Locate the cell with the specified text and output its [x, y] center coordinate. 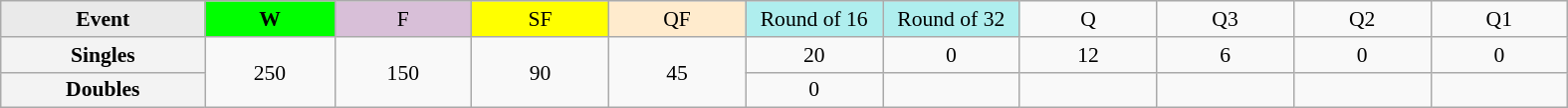
F [403, 19]
45 [677, 72]
SF [541, 19]
W [270, 19]
150 [403, 72]
20 [814, 55]
Singles [104, 55]
Round of 32 [951, 19]
QF [677, 19]
12 [1088, 55]
Q [1088, 19]
Q2 [1362, 19]
Round of 16 [814, 19]
Doubles [104, 90]
Event [104, 19]
250 [270, 72]
90 [541, 72]
Q3 [1226, 19]
Q1 [1499, 19]
6 [1226, 55]
